Provide the (X, Y) coordinate of the cell's center where the given text is located.  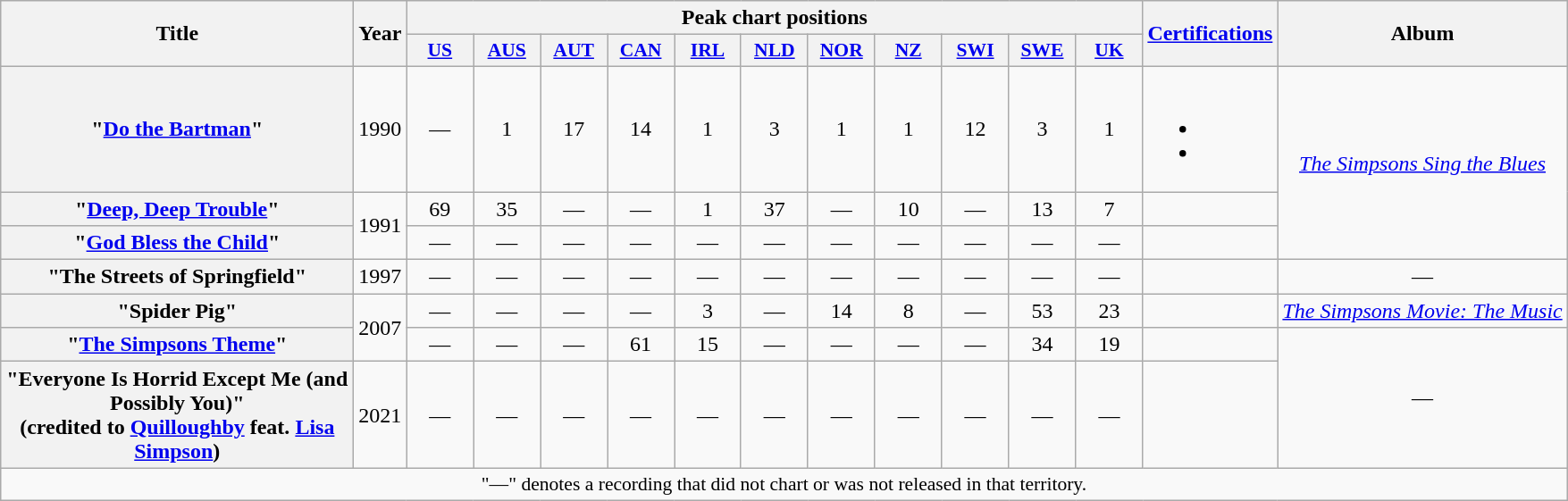
The Simpsons Movie: The Music (1422, 311)
17 (574, 129)
23 (1110, 311)
SWE (1042, 51)
1990 (381, 129)
The Simpsons Sing the Blues (1422, 163)
12 (976, 129)
35 (507, 208)
37 (774, 208)
US (440, 51)
7 (1110, 208)
"The Simpsons Theme" (177, 345)
Year (381, 34)
8 (908, 311)
"Deep, Deep Trouble" (177, 208)
NLD (774, 51)
NZ (908, 51)
"Everyone Is Horrid Except Me (and Possibly You)"(credited to Quilloughby feat. Lisa Simpson) (177, 414)
UK (1110, 51)
Certifications (1210, 34)
SWI (976, 51)
19 (1110, 345)
69 (440, 208)
"—" denotes a recording that did not chart or was not released in that territory. (784, 484)
Peak chart positions (775, 18)
13 (1042, 208)
"Spider Pig" (177, 311)
10 (908, 208)
"The Streets of Springfield" (177, 277)
1997 (381, 277)
15 (708, 345)
NOR (842, 51)
AUS (507, 51)
CAN (641, 51)
1991 (381, 225)
34 (1042, 345)
Title (177, 34)
2021 (381, 414)
"Do the Bartman" (177, 129)
53 (1042, 311)
AUT (574, 51)
2007 (381, 328)
"God Bless the Child" (177, 243)
IRL (708, 51)
Album (1422, 34)
61 (641, 345)
